For the text-containing cell, return its midpoint in [X, Y] coordinate format. 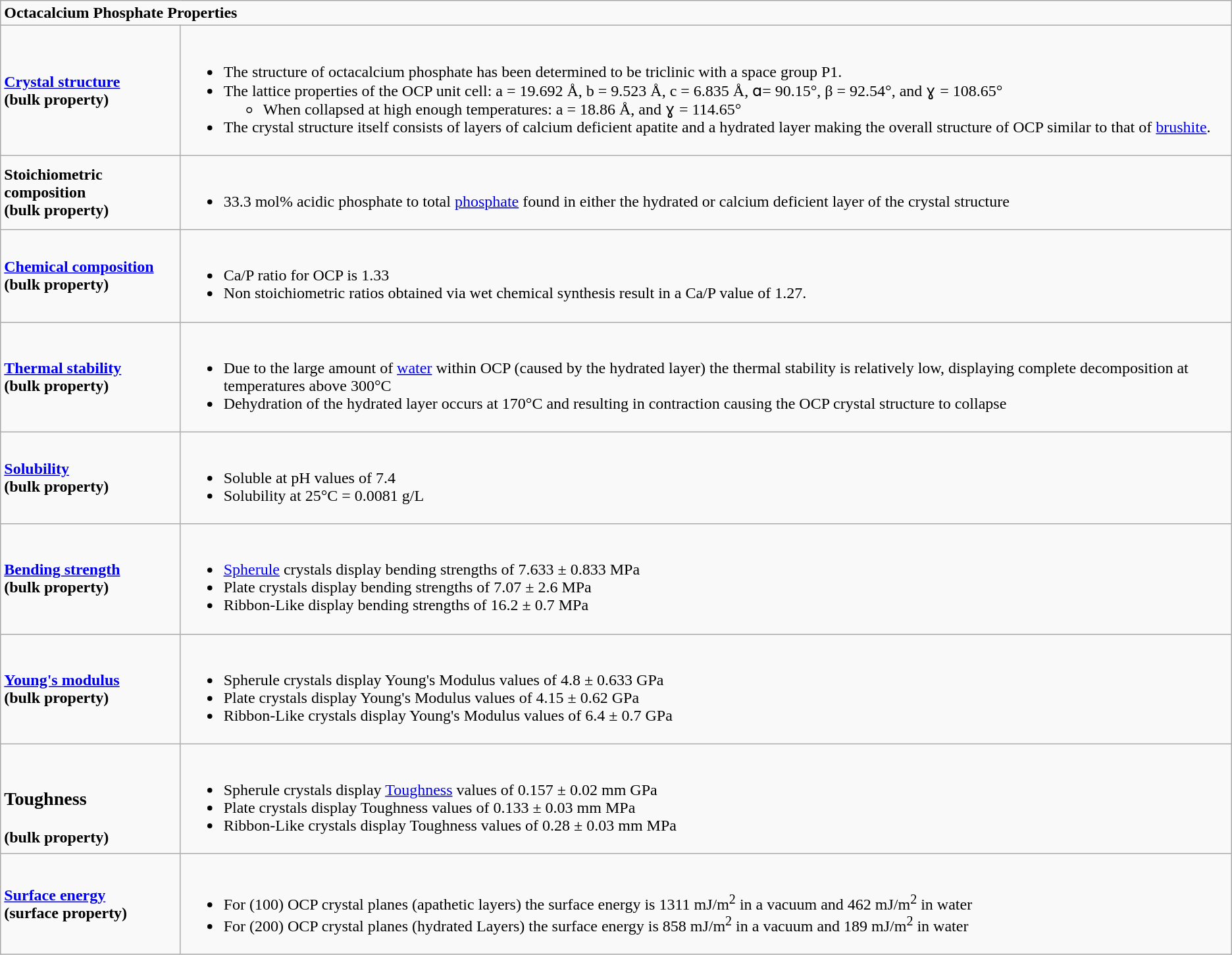
Solubility(bulk property) [91, 478]
Soluble at pH values of 7.4Solubility at 25°C = 0.0081 g/L [706, 478]
Surface energy(surface property) [91, 904]
Thermal stability(bulk property) [91, 376]
Chemical composition(bulk property) [91, 276]
Toughness(bulk property) [91, 799]
33.3 mol% acidic phosphate to total phosphate found in either the hydrated or calcium deficient layer of the crystal structure [706, 192]
Young's modulus(bulk property) [91, 688]
Octacalcium Phosphate Properties [616, 13]
Stoichiometric composition(bulk property) [91, 192]
Ca/P ratio for OCP is 1.33Non stoichiometric ratios obtained via wet chemical synthesis result in a Ca/P value of 1.27. [706, 276]
Bending strength(bulk property) [91, 579]
Crystal structure(bulk property) [91, 91]
